Capture the cell that displays the provided text and extract its [x, y] central coordinate. 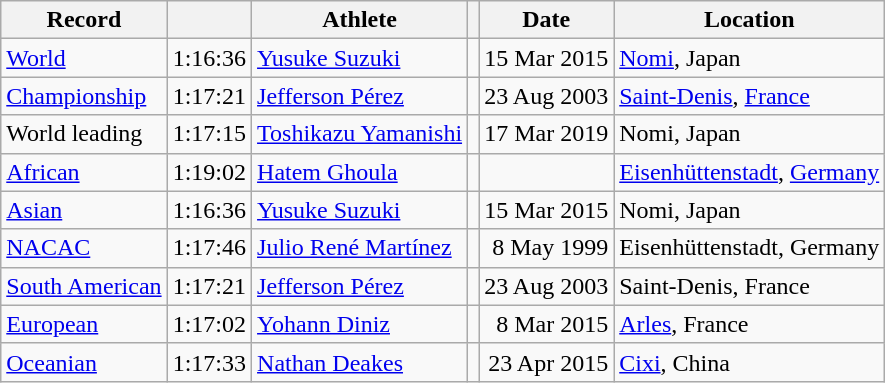
Cixi, China [750, 362]
Championship [84, 96]
23 Apr 2015 [546, 362]
1:17:15 [209, 134]
1:19:02 [209, 172]
17 Mar 2019 [546, 134]
African [84, 172]
European [84, 324]
Oceanian [84, 362]
Yohann Diniz [360, 324]
8 Mar 2015 [546, 324]
1:17:02 [209, 324]
1:17:46 [209, 248]
Record [84, 20]
Hatem Ghoula [360, 172]
8 May 1999 [546, 248]
World leading [84, 134]
World [84, 58]
NACAC [84, 248]
Location [750, 20]
Arles, France [750, 324]
1:17:33 [209, 362]
Athlete [360, 20]
Nathan Deakes [360, 362]
Date [546, 20]
Asian [84, 210]
South American [84, 286]
Julio René Martínez [360, 248]
Toshikazu Yamanishi [360, 134]
